For the text-containing cell, return its midpoint in (X, Y) coordinate format. 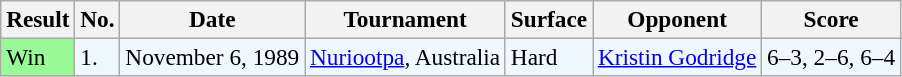
Surface (548, 19)
Nuriootpa, Australia (406, 57)
Result (38, 19)
Date (212, 19)
No. (98, 19)
1. (98, 57)
Tournament (406, 19)
Opponent (676, 19)
Hard (548, 57)
Win (38, 57)
November 6, 1989 (212, 57)
6–3, 2–6, 6–4 (832, 57)
Kristin Godridge (676, 57)
Score (832, 19)
